Search for the cell housing the specified text and yield its [x, y] center coordinate. 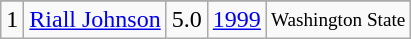
Washington State [338, 20]
Riall Johnson [95, 20]
1999 [236, 20]
1 [12, 20]
5.0 [186, 20]
